For the text-containing cell, return its midpoint in (x, y) coordinate format. 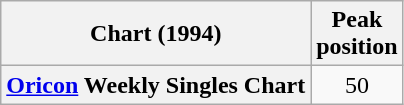
Chart (1994) (156, 34)
50 (357, 85)
Peakposition (357, 34)
Oricon Weekly Singles Chart (156, 85)
